Find where the given text appears and provide that cell's center as (X, Y) coordinate. 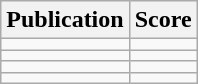
Score (163, 20)
Publication (65, 20)
